Return the [x, y] coordinate for the center point of the cell that contains the specified text.  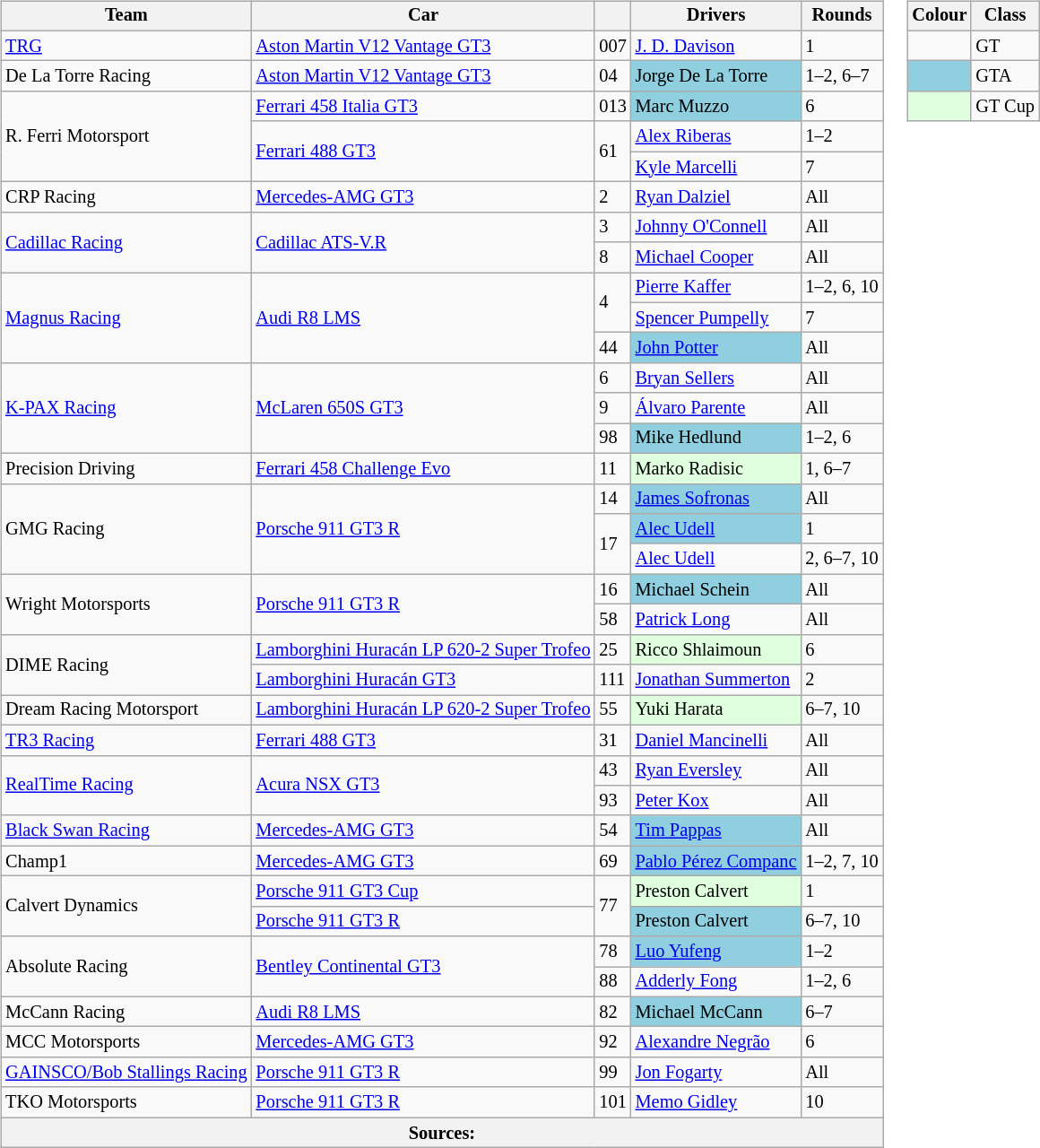
55 [612, 710]
Black Swan Racing [126, 831]
4 [612, 303]
Magnus Racing [126, 317]
Jon Fogarty [716, 1073]
1–2, 6, 10 [841, 288]
GT Cup [1005, 107]
Cadillac Racing [126, 242]
Memo Gidley [716, 1102]
McLaren 650S GT3 [423, 409]
Rounds [841, 16]
Ricco Shlaimoun [716, 649]
Ryan Dalziel [716, 197]
Peter Kox [716, 801]
GT [1005, 46]
11 [612, 468]
J. D. Davison [716, 46]
Adderly Fong [716, 982]
111 [612, 680]
Ferrari 458 Italia GT3 [423, 107]
James Sofronas [716, 499]
Jonathan Summerton [716, 680]
McCann Racing [126, 1012]
43 [612, 770]
Ryan Eversley [716, 770]
Alex Riberas [716, 136]
78 [612, 952]
Yuki Harata [716, 710]
Patrick Long [716, 620]
Team [126, 16]
Sources: [441, 1133]
DIME Racing [126, 664]
Mike Hedlund [716, 439]
25 [612, 649]
Pablo Pérez Companc [716, 861]
RealTime Racing [126, 786]
6–7 [841, 1012]
GTA [1005, 76]
013 [612, 107]
Jorge De La Torre [716, 76]
CRP Racing [126, 197]
77 [612, 906]
Daniel Mancinelli [716, 740]
Drivers [716, 16]
16 [612, 589]
93 [612, 801]
1, 6–7 [841, 468]
8 [612, 257]
Champ1 [126, 861]
TR3 Racing [126, 740]
Cadillac ATS-V.R [423, 242]
GMG Racing [126, 529]
1–2, 7, 10 [841, 861]
Acura NSX GT3 [423, 786]
17 [612, 544]
TKO Motorsports [126, 1102]
Car [423, 16]
9 [612, 408]
Pierre Kaffer [716, 288]
K-PAX Racing [126, 409]
14 [612, 499]
Álvaro Parente [716, 408]
31 [612, 740]
88 [612, 982]
82 [612, 1012]
007 [612, 46]
1–2, 6–7 [841, 76]
Bryan Sellers [716, 378]
10 [841, 1102]
Porsche 911 GT3 Cup [423, 891]
John Potter [716, 348]
Wright Motorsports [126, 604]
Michael McCann [716, 1012]
2, 6–7, 10 [841, 559]
Ferrari 458 Challenge Evo [423, 468]
Bentley Continental GT3 [423, 967]
Tim Pappas [716, 831]
98 [612, 439]
54 [612, 831]
Marko Radisic [716, 468]
Absolute Racing [126, 967]
92 [612, 1042]
Johnny O'Connell [716, 227]
Luo Yufeng [716, 952]
Lamborghini Huracán GT3 [423, 680]
Dream Racing Motorsport [126, 710]
99 [612, 1073]
101 [612, 1102]
R. Ferri Motorsport [126, 136]
Michael Cooper [716, 257]
Spencer Pumpelly [716, 317]
De La Torre Racing [126, 76]
04 [612, 76]
MCC Motorsports [126, 1042]
3 [612, 227]
Calvert Dynamics [126, 906]
Precision Driving [126, 468]
69 [612, 861]
Alexandre Negrão [716, 1042]
Michael Schein [716, 589]
Kyle Marcelli [716, 167]
Marc Muzzo [716, 107]
Class [1005, 16]
GAINSCO/Bob Stallings Racing [126, 1073]
61 [612, 151]
Colour [940, 16]
TRG [126, 46]
44 [612, 348]
58 [612, 620]
